Find where the given text appears and provide that cell's center as (X, Y) coordinate. 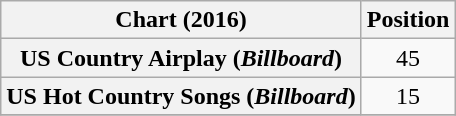
US Hot Country Songs (Billboard) (181, 96)
Position (408, 20)
US Country Airplay (Billboard) (181, 58)
45 (408, 58)
15 (408, 96)
Chart (2016) (181, 20)
